For the text-containing cell, return its midpoint in [x, y] coordinate format. 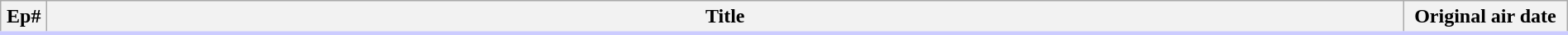
Ep# [24, 17]
Title [725, 17]
Original air date [1485, 17]
